Find where the given text appears and provide that cell's center as (x, y) coordinate. 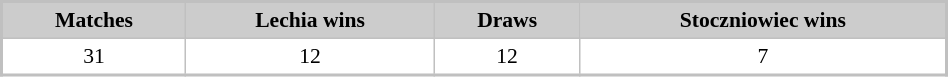
Draws (507, 20)
31 (94, 56)
Lechia wins (310, 20)
7 (764, 56)
Matches (94, 20)
Stoczniowiec wins (764, 20)
